Detect which cell encompasses the target text, then output its [X, Y] center coordinate. 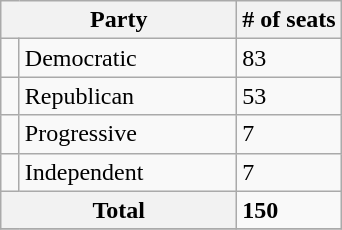
Republican [128, 96]
Independent [128, 172]
# of seats [289, 20]
Party [119, 20]
83 [289, 58]
Democratic [128, 58]
Total [119, 210]
Progressive [128, 134]
53 [289, 96]
150 [289, 210]
